Extract the (x, y) coordinate from the center of the cell holding the provided text.  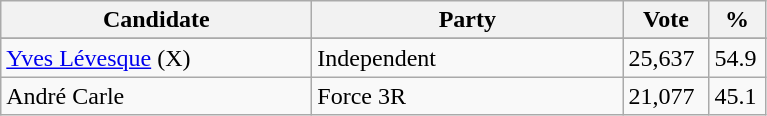
Independent (468, 58)
45.1 (737, 96)
% (737, 20)
54.9 (737, 58)
Party (468, 20)
André Carle (156, 96)
21,077 (666, 96)
Vote (666, 20)
Force 3R (468, 96)
Candidate (156, 20)
25,637 (666, 58)
Yves Lévesque (X) (156, 58)
